Pinpoint the cell where the given text exists, returning its [X, Y] midpoint coordinate. 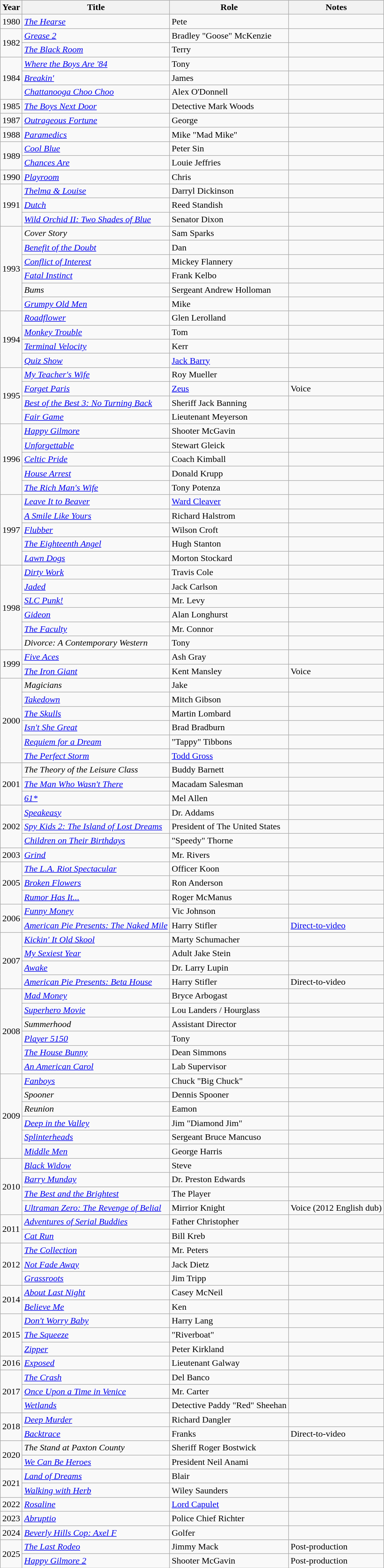
Chattanooga Choo Choo [96, 92]
Fair Game [96, 417]
Peter Sin [229, 148]
President of The United States [229, 826]
2021 [11, 1483]
Mitch Gibson [229, 699]
Lab Supervisor [229, 1066]
Voice (2012 English dub) [336, 1208]
Lord Capulet [229, 1504]
The Theory of the Leisure Class [96, 770]
Ken [229, 1306]
Golfer [229, 1533]
Abruptio [96, 1518]
Dr. Larry Lupin [229, 968]
Dr. Preston Edwards [229, 1180]
Police Chief Richter [229, 1518]
The L.A. Riot Spectacular [96, 869]
Takedown [96, 699]
Divorce: A Contemporary Western [96, 643]
Todd Gross [229, 756]
2008 [11, 1031]
Senator Dixon [229, 219]
Jack Barry [229, 360]
2005 [11, 883]
2009 [11, 1116]
1995 [11, 396]
2023 [11, 1518]
Awake [96, 968]
Reunion [96, 1109]
Reed Standish [229, 205]
Wiley Saunders [229, 1490]
Ultraman Zero: The Revenge of Belial [96, 1208]
Roy Mueller [229, 374]
1990 [11, 177]
Mr. Peters [229, 1250]
Spooner [96, 1095]
Magicians [96, 685]
Mad Money [96, 996]
2011 [11, 1229]
American Pie Presents: The Naked Mile [96, 925]
Believe Me [96, 1306]
Fatal Instinct [96, 276]
Leave It to Beaver [96, 502]
Dennis Spooner [229, 1095]
Detective Mark Woods [229, 106]
Funny Money [96, 911]
Franks [229, 1434]
Dutch [96, 205]
The Stand at Paxton County [96, 1448]
The Best and the Brightest [96, 1194]
Deep in the Valley [96, 1123]
2002 [11, 826]
Jim Tripp [229, 1278]
Tony Potenza [229, 488]
Chances Are [96, 163]
Benefit of the Doubt [96, 247]
Broken Flowers [96, 883]
Title [96, 7]
Outrageous Fortune [96, 120]
Steve [229, 1165]
Kerr [229, 346]
The Hearse [96, 22]
"Tappy" Tibbons [229, 742]
2006 [11, 918]
Brad Bradburn [229, 728]
2014 [11, 1299]
Mickey Flannery [229, 262]
Quiz Show [96, 360]
President Neil Anami [229, 1462]
Alex O'Donnell [229, 92]
Wilson Croft [229, 530]
Children on Their Birthdays [96, 840]
Father Christopher [229, 1222]
"Speedy" Thorne [229, 840]
Eamon [229, 1109]
Walking with Herb [96, 1490]
Happy Gilmore 2 [96, 1561]
Don't Worry Baby [96, 1321]
2024 [11, 1533]
The Last Rodeo [96, 1547]
Assistant Director [229, 1024]
Best of the Best 3: No Turning Back [96, 403]
Del Banco [229, 1377]
Backtrace [96, 1434]
2007 [11, 961]
Adventures of Serial Buddies [96, 1222]
House Arrest [96, 473]
The Eighteenth Angel [96, 544]
2022 [11, 1504]
A Smile Like Yours [96, 516]
Zipper [96, 1349]
Ward Cleaver [229, 502]
Frank Kelbo [229, 276]
Unforgettable [96, 445]
Exposed [96, 1363]
The Iron Giant [96, 671]
Roadflower [96, 318]
Once Upon a Time in Venice [96, 1391]
The Faculty [96, 629]
The Skulls [96, 714]
Flubber [96, 530]
George [229, 120]
Casey McNeil [229, 1292]
1999 [11, 664]
2012 [11, 1264]
Celtic Pride [96, 459]
1991 [11, 205]
Grumpy Old Men [96, 304]
1980 [11, 22]
1988 [11, 134]
Mirrior Knight [229, 1208]
Roger McManus [229, 897]
Paramedics [96, 134]
Jim "Diamond Jim" [229, 1123]
Ron Anderson [229, 883]
The Man Who Wasn't There [96, 784]
61* [96, 798]
1998 [11, 607]
Bums [96, 290]
2025 [11, 1554]
2001 [11, 784]
The House Bunny [96, 1052]
Pete [229, 22]
Jaded [96, 586]
The Squeeze [96, 1335]
Glen Lerolland [229, 318]
Dan [229, 247]
Five Aces [96, 657]
Lou Landers / Hourglass [229, 1010]
Jake [229, 685]
Breakin' [96, 78]
Martin Lombard [229, 714]
Bradley "Goose" McKenzie [229, 36]
Mr. Levy [229, 600]
Travis Cole [229, 572]
Lawn Dogs [96, 558]
Louie Jeffries [229, 163]
Jack Dietz [229, 1264]
The Collection [96, 1250]
The Crash [96, 1377]
My Sexiest Year [96, 954]
Lieutenant Meyerson [229, 417]
"Riverboat" [229, 1335]
Coach Kimball [229, 459]
Hugh Stanton [229, 544]
James [229, 78]
Officer Koon [229, 869]
1982 [11, 43]
Donald Krupp [229, 473]
Black Widow [96, 1165]
Morton Stockard [229, 558]
Playroom [96, 177]
The Boys Next Door [96, 106]
My Teacher's Wife [96, 374]
American Pie Presents: Beta House [96, 982]
2016 [11, 1363]
Deep Murder [96, 1420]
2000 [11, 721]
Role [229, 7]
Summerhood [96, 1024]
Dean Simmons [229, 1052]
1996 [11, 459]
Thelma & Louise [96, 191]
Sam Sparks [229, 233]
Land of Dreams [96, 1476]
1989 [11, 155]
Mr. Connor [229, 629]
Cool Blue [96, 148]
Kent Mansley [229, 671]
Where the Boys Are '84 [96, 64]
Harry Lang [229, 1321]
Lieutenant Galway [229, 1363]
The Player [229, 1194]
The Perfect Storm [96, 756]
Richard Halstrom [229, 516]
Macadam Salesman [229, 784]
Richard Dangler [229, 1420]
Kickin' It Old Skool [96, 939]
About Last Night [96, 1292]
1994 [11, 339]
Happy Gilmore [96, 431]
Sergeant Andrew Holloman [229, 290]
1985 [11, 106]
Grind [96, 854]
Superhero Movie [96, 1010]
Chris [229, 177]
Wild Orchid II: Two Shades of Blue [96, 219]
The Black Room [96, 50]
Marty Schumacher [229, 939]
2003 [11, 854]
Barry Munday [96, 1180]
Chuck "Big Chuck" [229, 1081]
Player 5150 [96, 1038]
Wetlands [96, 1405]
Sheriff Jack Banning [229, 403]
The Rich Man's Wife [96, 488]
Jimmy Mack [229, 1547]
2010 [11, 1187]
Mike [229, 304]
2020 [11, 1455]
Conflict of Interest [96, 262]
Vic Johnson [229, 911]
Rosaline [96, 1504]
Buddy Barnett [229, 770]
Sheriff Roger Bostwick [229, 1448]
Tom [229, 332]
Dr. Addams [229, 812]
2015 [11, 1335]
Monkey Trouble [96, 332]
Mr. Carter [229, 1391]
Ash Gray [229, 657]
2017 [11, 1391]
Grassroots [96, 1278]
Year [11, 7]
Speakeasy [96, 812]
Not Fade Away [96, 1264]
We Can Be Heroes [96, 1462]
Requiem for a Dream [96, 742]
Jack Carlson [229, 586]
2018 [11, 1427]
Peter Kirkland [229, 1349]
Bryce Arbogast [229, 996]
Zeus [229, 388]
Stewart Gleick [229, 445]
Dirty Work [96, 572]
Notes [336, 7]
Terry [229, 50]
Forget Paris [96, 388]
Beverly Hills Cop: Axel F [96, 1533]
Middle Men [96, 1151]
Mel Allen [229, 798]
SLC Punk! [96, 600]
Rumor Has It... [96, 897]
Isn't She Great [96, 728]
Bill Kreb [229, 1236]
Mr. Rivers [229, 854]
An American Carol [96, 1066]
1984 [11, 78]
Gideon [96, 614]
Grease 2 [96, 36]
Splinterheads [96, 1137]
Mike "Mad Mike" [229, 134]
George Harris [229, 1151]
Cover Story [96, 233]
1993 [11, 269]
Detective Paddy "Red" Sheehan [229, 1405]
1987 [11, 120]
Fanboys [96, 1081]
Sergeant Bruce Mancuso [229, 1137]
Alan Longhurst [229, 614]
Cat Run [96, 1236]
Darryl Dickinson [229, 191]
1997 [11, 530]
Adult Jake Stein [229, 954]
Spy Kids 2: The Island of Lost Dreams [96, 826]
Terminal Velocity [96, 346]
Blair [229, 1476]
